For the text-containing cell, return its midpoint in (x, y) coordinate format. 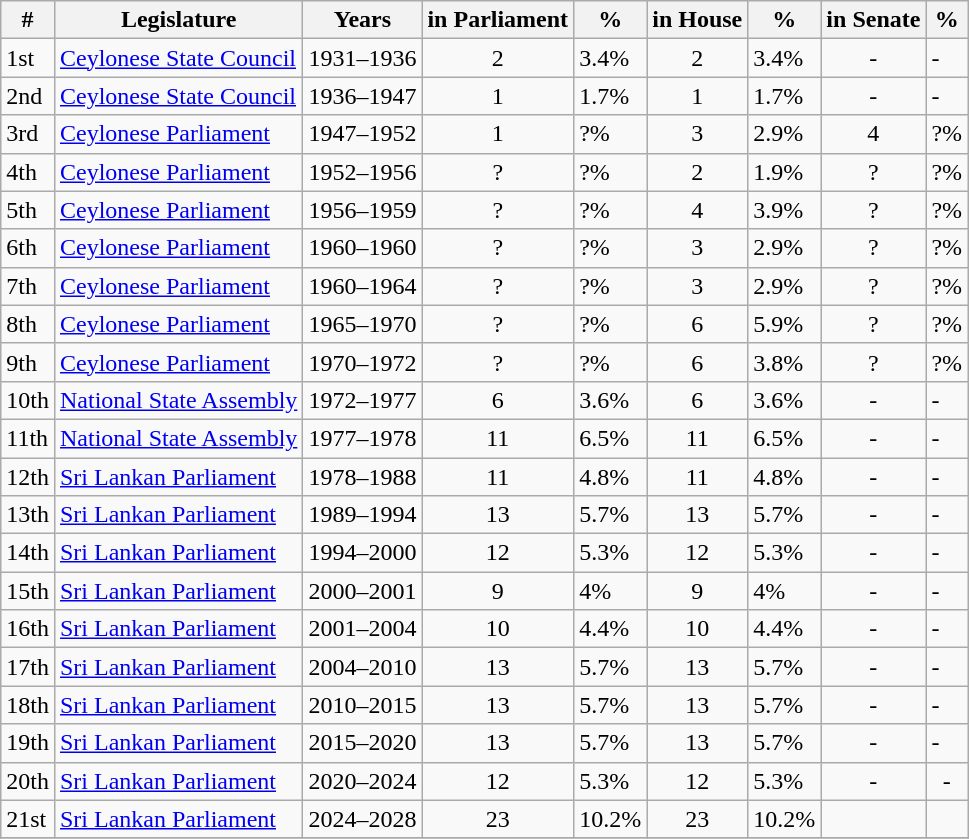
1972–1977 (362, 400)
14th (28, 553)
2015–2020 (362, 743)
1st (28, 58)
1989–1994 (362, 515)
2020–2024 (362, 781)
1977–1978 (362, 438)
1978–1988 (362, 477)
20th (28, 781)
in House (698, 20)
1.9% (784, 172)
2004–2010 (362, 667)
18th (28, 705)
Legislature (178, 20)
2000–2001 (362, 591)
11th (28, 438)
21st (28, 819)
1960–1960 (362, 248)
19th (28, 743)
10th (28, 400)
17th (28, 667)
in Parliament (498, 20)
2024–2028 (362, 819)
8th (28, 324)
1936–1947 (362, 96)
6th (28, 248)
3rd (28, 134)
# (28, 20)
in Senate (874, 20)
2010–2015 (362, 705)
13th (28, 515)
4th (28, 172)
1952–1956 (362, 172)
7th (28, 286)
1970–1972 (362, 362)
3.9% (784, 210)
1965–1970 (362, 324)
Years (362, 20)
5th (28, 210)
16th (28, 629)
1960–1964 (362, 286)
9th (28, 362)
2nd (28, 96)
15th (28, 591)
2001–2004 (362, 629)
3.8% (784, 362)
12th (28, 477)
1994–2000 (362, 553)
1931–1936 (362, 58)
1947–1952 (362, 134)
1956–1959 (362, 210)
5.9% (784, 324)
